Detect which cell encompasses the target text, then output its [X, Y] center coordinate. 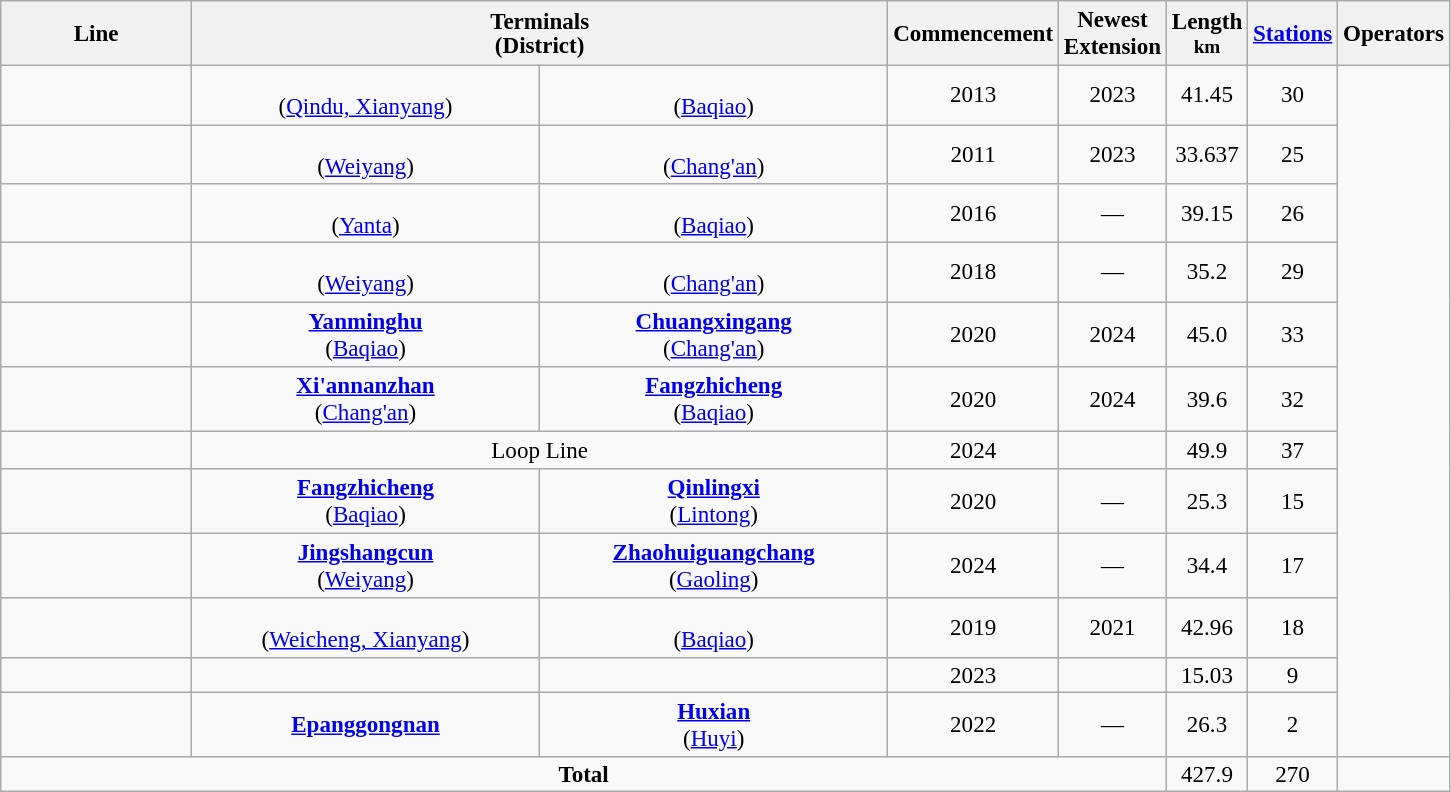
39.6 [1206, 400]
25 [1293, 154]
Zhaohuiguangchang(Gaoling) [714, 566]
35.2 [1206, 272]
15 [1293, 502]
2021 [1112, 628]
Commencement [974, 34]
2018 [974, 272]
Terminals(District) [539, 34]
26.3 [1206, 724]
2011 [974, 154]
39.15 [1206, 214]
15.03 [1206, 676]
37 [1293, 450]
9 [1293, 676]
(Yanta) [365, 214]
Operators [1394, 34]
30 [1293, 96]
25.3 [1206, 502]
(Weicheng, Xianyang) [365, 628]
2016 [974, 214]
33.637 [1206, 154]
32 [1293, 400]
2013 [974, 96]
Line [96, 34]
Total [584, 774]
2 [1293, 724]
33 [1293, 334]
49.9 [1206, 450]
45.0 [1206, 334]
Stations [1293, 34]
17 [1293, 566]
29 [1293, 272]
NewestExtension [1112, 34]
Epanggongnan [365, 724]
2019 [974, 628]
Yanminghu(Baqiao) [365, 334]
270 [1293, 774]
(Qindu, Xianyang) [365, 96]
18 [1293, 628]
427.9 [1206, 774]
Chuangxingang(Chang'an) [714, 334]
Lengthkm [1206, 34]
Qinlingxi(Lintong) [714, 502]
Loop Line [539, 450]
2022 [974, 724]
Xi'annanzhan(Chang'an) [365, 400]
26 [1293, 214]
Huxian(Huyi) [714, 724]
34.4 [1206, 566]
42.96 [1206, 628]
41.45 [1206, 96]
Jingshangcun(Weiyang) [365, 566]
